Extract the (x, y) coordinate from the center of the cell holding the provided text.  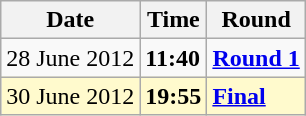
28 June 2012 (70, 58)
Time (174, 20)
Date (70, 20)
11:40 (174, 58)
Round (256, 20)
Final (256, 96)
30 June 2012 (70, 96)
Round 1 (256, 58)
19:55 (174, 96)
